From the cell containing the given text, extract its center point as [X, Y] coordinate. 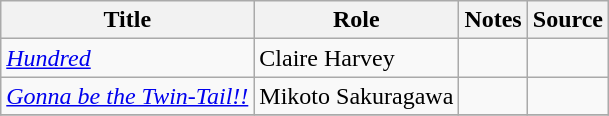
Source [568, 20]
Claire Harvey [356, 58]
Gonna be the Twin-Tail!! [128, 96]
Mikoto Sakuragawa [356, 96]
Role [356, 20]
Title [128, 20]
Notes [493, 20]
Hundred [128, 58]
